Return the [x, y] coordinate for the center point of the cell that contains the specified text.  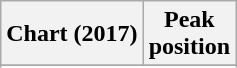
Peakposition [189, 34]
Chart (2017) [72, 34]
